Return [X, Y] of the center of cell containing provided text 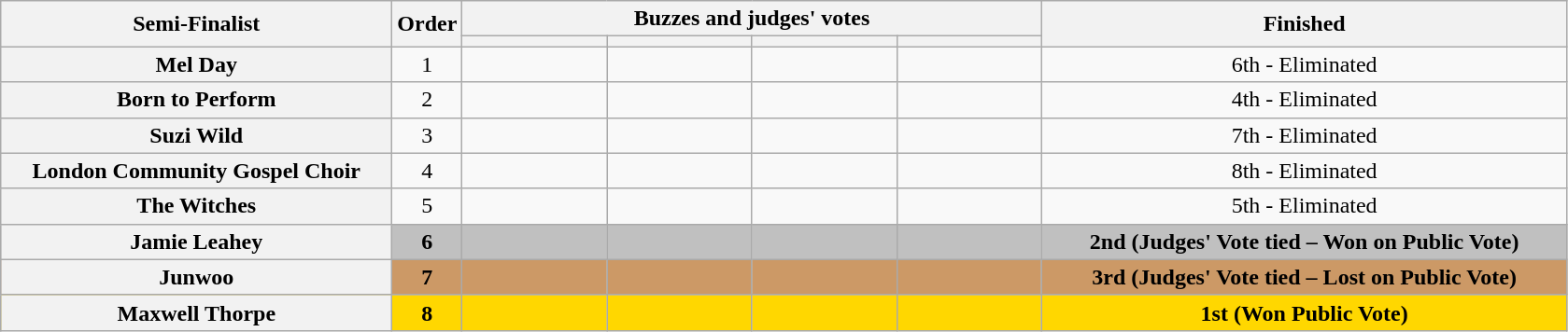
5 [428, 206]
1st (Won Public Vote) [1304, 312]
5th - Eliminated [1304, 206]
Mel Day [196, 64]
Maxwell Thorpe [196, 312]
8th - Eliminated [1304, 171]
4th - Eliminated [1304, 100]
Suzi Wild [196, 135]
6 [428, 242]
Junwoo [196, 277]
1 [428, 64]
The Witches [196, 206]
7th - Eliminated [1304, 135]
4 [428, 171]
8 [428, 312]
2 [428, 100]
London Community Gospel Choir [196, 171]
Buzzes and judges' votes [752, 19]
2nd (Judges' Vote tied – Won on Public Vote) [1304, 242]
Finished [1304, 24]
6th - Eliminated [1304, 64]
7 [428, 277]
3rd (Judges' Vote tied – Lost on Public Vote) [1304, 277]
Jamie Leahey [196, 242]
Born to Perform [196, 100]
Order [428, 24]
3 [428, 135]
Semi-Finalist [196, 24]
